Return the [X, Y] coordinate for the center point of the cell that contains the specified text.  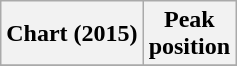
Peakposition [189, 34]
Chart (2015) [72, 34]
